Return (X, Y) of the center of cell containing provided text 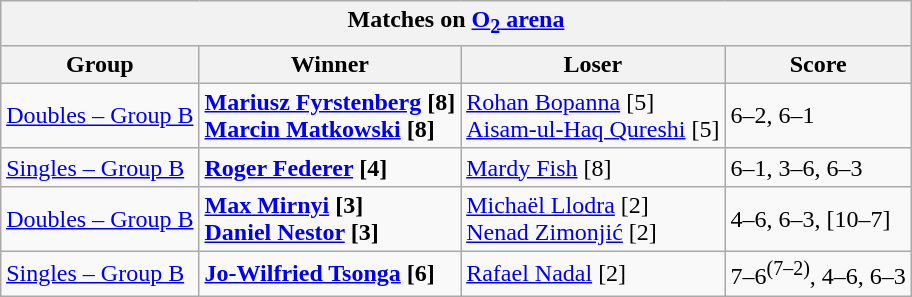
Max Mirnyi [3] Daniel Nestor [3] (330, 218)
Mardy Fish [8] (593, 167)
6–2, 6–1 (818, 116)
Score (818, 64)
Loser (593, 64)
Rafael Nadal [2] (593, 274)
Jo-Wilfried Tsonga [6] (330, 274)
Mariusz Fyrstenberg [8] Marcin Matkowski [8] (330, 116)
4–6, 6–3, [10–7] (818, 218)
Michaël Llodra [2] Nenad Zimonjić [2] (593, 218)
Roger Federer [4] (330, 167)
Group (100, 64)
7–6(7–2), 4–6, 6–3 (818, 274)
Rohan Bopanna [5] Aisam-ul-Haq Qureshi [5] (593, 116)
Winner (330, 64)
Matches on O2 arena (456, 23)
6–1, 3–6, 6–3 (818, 167)
